Extract the (x, y) coordinate from the center of the cell holding the provided text.  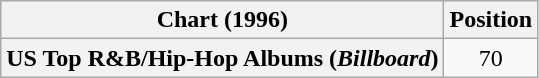
70 (491, 58)
Position (491, 20)
Chart (1996) (222, 20)
US Top R&B/Hip-Hop Albums (Billboard) (222, 58)
